Provide the (X, Y) coordinate of the cell's center where the given text is located.  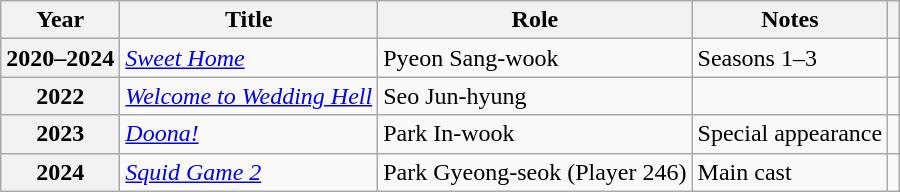
2023 (60, 134)
Role (535, 20)
Seo Jun-hyung (535, 96)
Welcome to Wedding Hell (249, 96)
Doona! (249, 134)
Year (60, 20)
2024 (60, 172)
Park Gyeong-seok (Player 246) (535, 172)
2020–2024 (60, 58)
Seasons 1–3 (790, 58)
Squid Game 2 (249, 172)
Pyeon Sang-wook (535, 58)
Main cast (790, 172)
Park In-wook (535, 134)
Title (249, 20)
Notes (790, 20)
2022 (60, 96)
Sweet Home (249, 58)
Special appearance (790, 134)
